Pinpoint the cell where the given text exists, returning its (X, Y) midpoint coordinate. 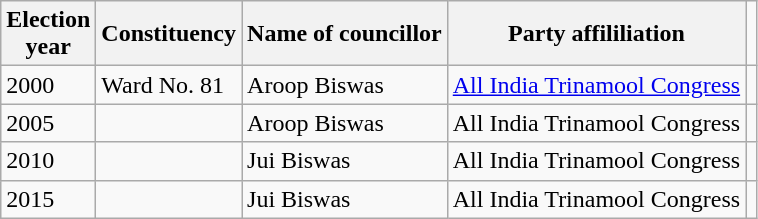
2000 (48, 85)
2005 (48, 123)
Election year (48, 34)
2010 (48, 161)
Party affililiation (596, 34)
Ward No. 81 (169, 85)
Constituency (169, 34)
Name of councillor (345, 34)
2015 (48, 199)
